Scan for the cell matching the given text and deliver its (X, Y) coordinate at center. 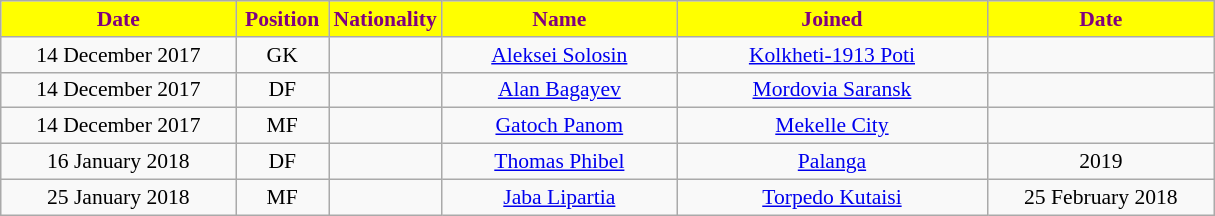
Palanga (832, 162)
25 January 2018 (118, 197)
GK (282, 55)
Joined (832, 19)
Mekelle City (832, 126)
2019 (1101, 162)
Kolkheti-1913 Poti (832, 55)
Nationality (384, 19)
Alan Bagayev (560, 90)
Name (560, 19)
Torpedo Kutaisi (832, 197)
Jaba Lipartia (560, 197)
Gatoch Panom (560, 126)
Thomas Phibel (560, 162)
Aleksei Solosin (560, 55)
Mordovia Saransk (832, 90)
16 January 2018 (118, 162)
25 February 2018 (1101, 197)
Position (282, 19)
